Identify which cell holds the provided text, then report its [X, Y] central coordinate. 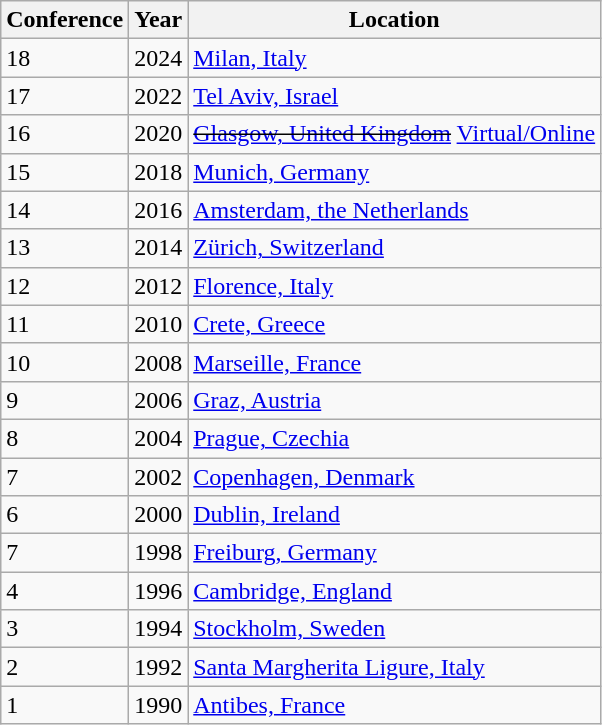
1998 [158, 553]
15 [65, 172]
2022 [158, 96]
2006 [158, 400]
2024 [158, 58]
2014 [158, 248]
Copenhagen, Denmark [394, 477]
2008 [158, 362]
2018 [158, 172]
Munich, Germany [394, 172]
Tel Aviv, Israel [394, 96]
1994 [158, 629]
14 [65, 210]
Dublin, Ireland [394, 515]
Glasgow, United Kingdom Virtual/Online [394, 134]
Antibes, France [394, 705]
2002 [158, 477]
Graz, Austria [394, 400]
2016 [158, 210]
2000 [158, 515]
Santa Margherita Ligure, Italy [394, 667]
2020 [158, 134]
12 [65, 286]
Year [158, 20]
10 [65, 362]
Cambridge, England [394, 591]
6 [65, 515]
1992 [158, 667]
Stockholm, Sweden [394, 629]
Location [394, 20]
Prague, Czechia [394, 438]
16 [65, 134]
8 [65, 438]
3 [65, 629]
Amsterdam, the Netherlands [394, 210]
1 [65, 705]
2012 [158, 286]
Milan, Italy [394, 58]
Zürich, Switzerland [394, 248]
1990 [158, 705]
18 [65, 58]
Conference [65, 20]
11 [65, 324]
17 [65, 96]
4 [65, 591]
13 [65, 248]
Marseille, France [394, 362]
9 [65, 400]
Freiburg, Germany [394, 553]
Florence, Italy [394, 286]
Crete, Greece [394, 324]
1996 [158, 591]
2 [65, 667]
2010 [158, 324]
2004 [158, 438]
